Search for the cell housing the specified text and yield its [X, Y] center coordinate. 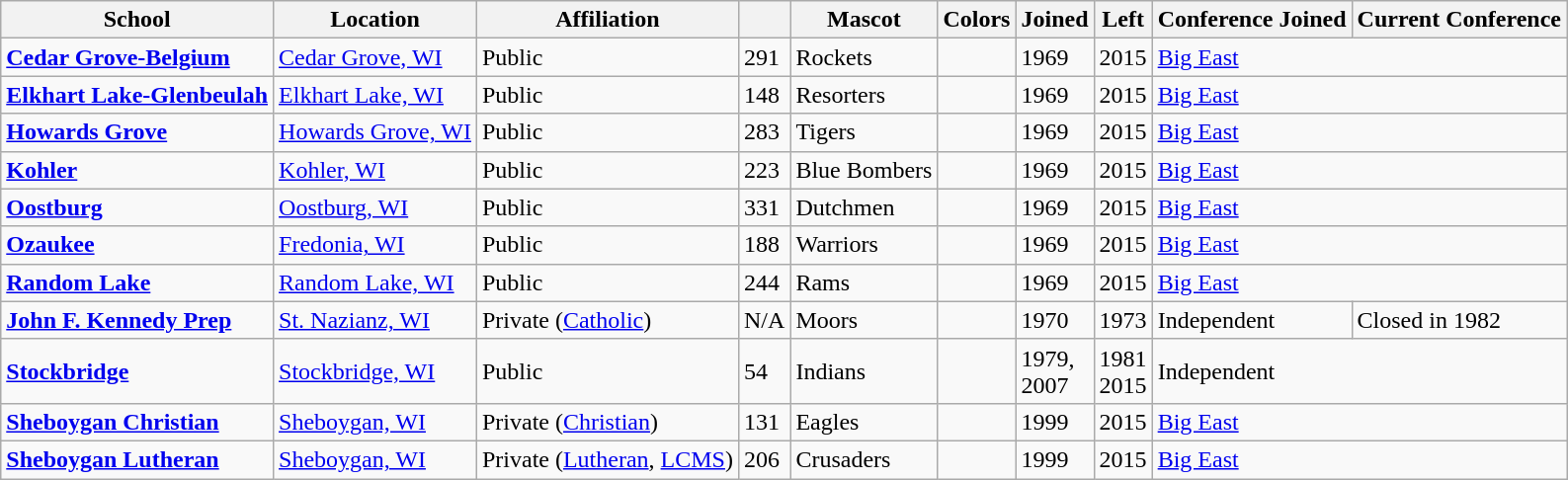
Left [1122, 20]
Rams [864, 282]
54 [764, 371]
Ozaukee [137, 245]
N/A [764, 320]
Joined [1055, 20]
Elkhart Lake-Glenbeulah [137, 95]
Warriors [864, 245]
Fredonia, WI [375, 245]
Private (Catholic) [607, 320]
Private (Christian) [607, 422]
188 [764, 245]
Closed in 1982 [1458, 320]
Rockets [864, 57]
Random Lake [137, 282]
Current Conference [1458, 20]
Location [375, 20]
Eagles [864, 422]
School [137, 20]
John F. Kennedy Prep [137, 320]
331 [764, 207]
19812015 [1122, 371]
Kohler, WI [375, 170]
Kohler [137, 170]
Conference Joined [1252, 20]
283 [764, 132]
131 [764, 422]
Stockbridge [137, 371]
Crusaders [864, 459]
Blue Bombers [864, 170]
Oostburg, WI [375, 207]
Private (Lutheran, LCMS) [607, 459]
1973 [1122, 320]
Oostburg [137, 207]
Tigers [864, 132]
1970 [1055, 320]
St. Nazianz, WI [375, 320]
244 [764, 282]
Stockbridge, WI [375, 371]
Mascot [864, 20]
Sheboygan Lutheran [137, 459]
Cedar Grove-Belgium [137, 57]
206 [764, 459]
Dutchmen [864, 207]
Sheboygan Christian [137, 422]
Moors [864, 320]
Cedar Grove, WI [375, 57]
Resorters [864, 95]
Howards Grove [137, 132]
Howards Grove, WI [375, 132]
Affiliation [607, 20]
Indians [864, 371]
291 [764, 57]
Random Lake, WI [375, 282]
1979,2007 [1055, 371]
223 [764, 170]
148 [764, 95]
Colors [976, 20]
Elkhart Lake, WI [375, 95]
